Determine the (X, Y) coordinate at the center of the cell enclosing the given text.  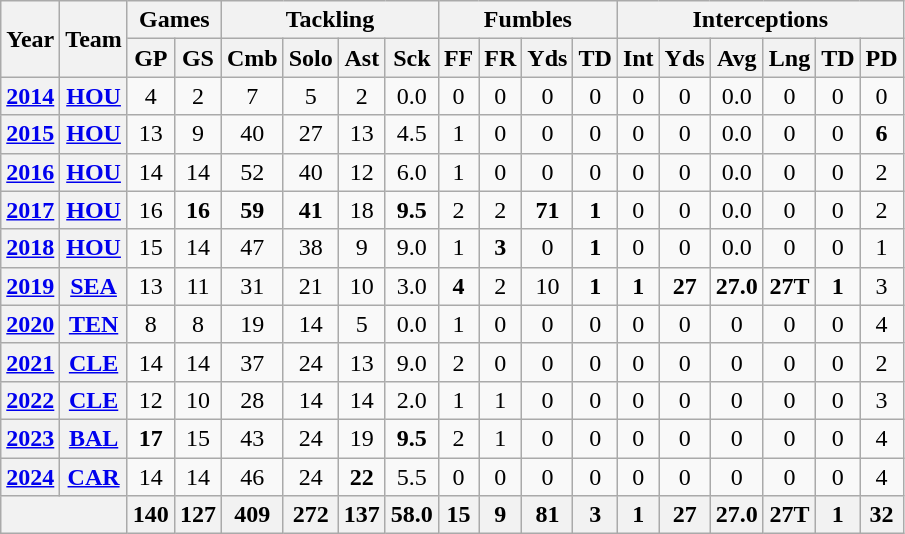
2023 (30, 438)
Games (174, 20)
409 (252, 515)
59 (252, 210)
2017 (30, 210)
TEN (94, 324)
Fumbles (528, 20)
Cmb (252, 58)
Sck (412, 58)
11 (198, 286)
41 (310, 210)
37 (252, 362)
52 (252, 172)
GS (198, 58)
137 (362, 515)
38 (310, 248)
32 (882, 515)
Team (94, 39)
2.0 (412, 400)
FF (458, 58)
140 (150, 515)
46 (252, 477)
GP (150, 58)
2015 (30, 134)
18 (362, 210)
Lng (789, 58)
Int (638, 58)
31 (252, 286)
CAR (94, 477)
58.0 (412, 515)
2014 (30, 96)
Year (30, 39)
Tackling (330, 20)
6.0 (412, 172)
81 (548, 515)
2019 (30, 286)
2016 (30, 172)
127 (198, 515)
272 (310, 515)
Ast (362, 58)
2024 (30, 477)
2022 (30, 400)
3.0 (412, 286)
4.5 (412, 134)
17 (150, 438)
47 (252, 248)
Interceptions (760, 20)
PD (882, 58)
28 (252, 400)
BAL (94, 438)
2021 (30, 362)
5.5 (412, 477)
Solo (310, 58)
2020 (30, 324)
6 (882, 134)
2018 (30, 248)
21 (310, 286)
SEA (94, 286)
Avg (736, 58)
22 (362, 477)
71 (548, 210)
7 (252, 96)
43 (252, 438)
FR (500, 58)
